Locate the cell with the specified text and output its (x, y) center coordinate. 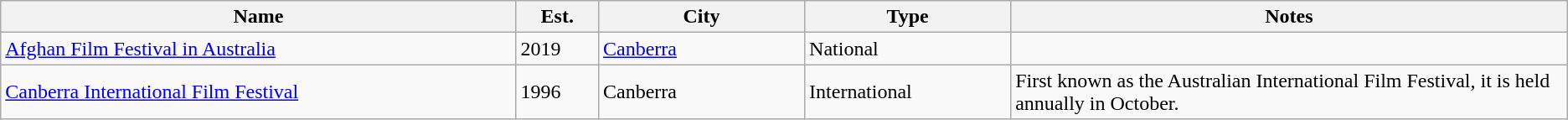
Type (908, 17)
Canberra International Film Festival (258, 92)
Est. (557, 17)
Name (258, 17)
Notes (1290, 17)
International (908, 92)
2019 (557, 49)
Afghan Film Festival in Australia (258, 49)
National (908, 49)
1996 (557, 92)
City (701, 17)
First known as the Australian International Film Festival, it is held annually in October. (1290, 92)
